Return [X, Y] of the center of cell containing provided text 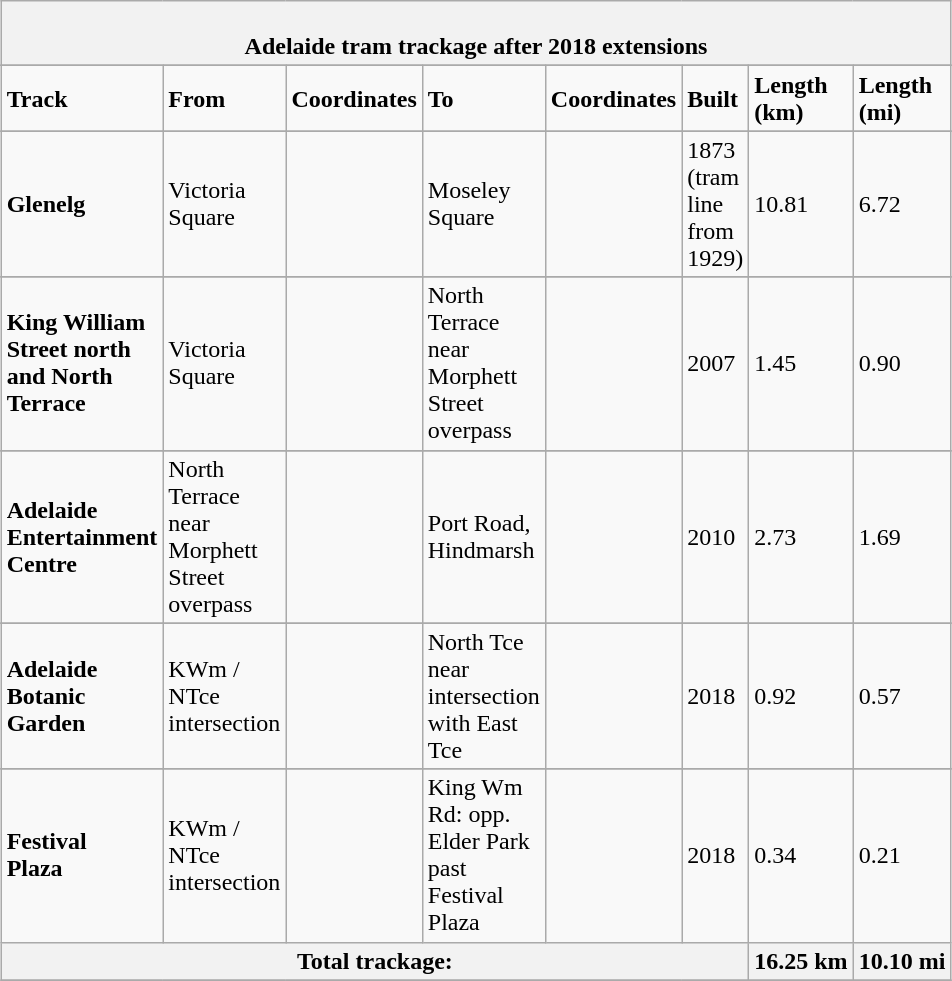
0.92 [801, 696]
0.21 [902, 856]
Adelaide tram trackage after 2018 extensions [476, 34]
10.81 [801, 204]
Port Road, Hindmarsh [484, 536]
King Wm Rd: opp. Elder Park past Festival Plaza [484, 856]
0.34 [801, 856]
1.69 [902, 536]
2007 [716, 364]
From [224, 98]
1.45 [801, 364]
North Tce near intersection with East Tce [484, 696]
AdelaideBotanicGarden [82, 696]
Track [82, 98]
6.72 [902, 204]
Glenelg [82, 204]
2.73 [801, 536]
To [484, 98]
10.10 mi [902, 961]
1873(tram line from 1929) [716, 204]
0.57 [902, 696]
King William Street northand North Terrace [82, 364]
16.25 km [801, 961]
Total trackage: [375, 961]
Length (mi) [902, 98]
2010 [716, 536]
Built [716, 98]
FestivalPlaza [82, 856]
Length (km) [801, 98]
Adelaide Entertainment Centre [82, 536]
Moseley Square [484, 204]
0.90 [902, 364]
